Return the (X, Y) coordinate for the center point of the cell that contains the specified text.  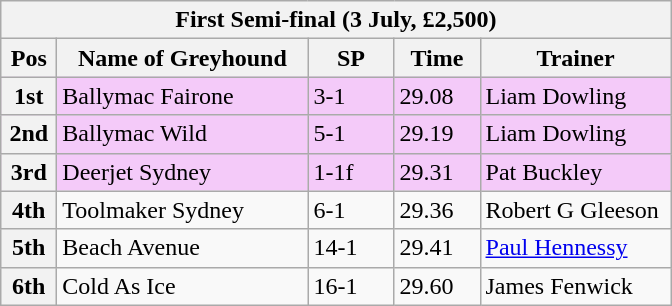
29.36 (437, 210)
29.41 (437, 248)
29.31 (437, 172)
29.08 (437, 96)
5th (29, 248)
Time (437, 58)
6th (29, 286)
Cold As Ice (182, 286)
Pat Buckley (576, 172)
Robert G Gleeson (576, 210)
1-1f (351, 172)
Trainer (576, 58)
2nd (29, 134)
4th (29, 210)
Paul Hennessy (576, 248)
First Semi-final (3 July, £2,500) (336, 20)
Beach Avenue (182, 248)
16-1 (351, 286)
Name of Greyhound (182, 58)
Ballymac Wild (182, 134)
29.19 (437, 134)
6-1 (351, 210)
Pos (29, 58)
1st (29, 96)
5-1 (351, 134)
3rd (29, 172)
Ballymac Fairone (182, 96)
Toolmaker Sydney (182, 210)
3-1 (351, 96)
29.60 (437, 286)
SP (351, 58)
Deerjet Sydney (182, 172)
James Fenwick (576, 286)
14-1 (351, 248)
